Scan for the cell matching the given text and deliver its (x, y) coordinate at center. 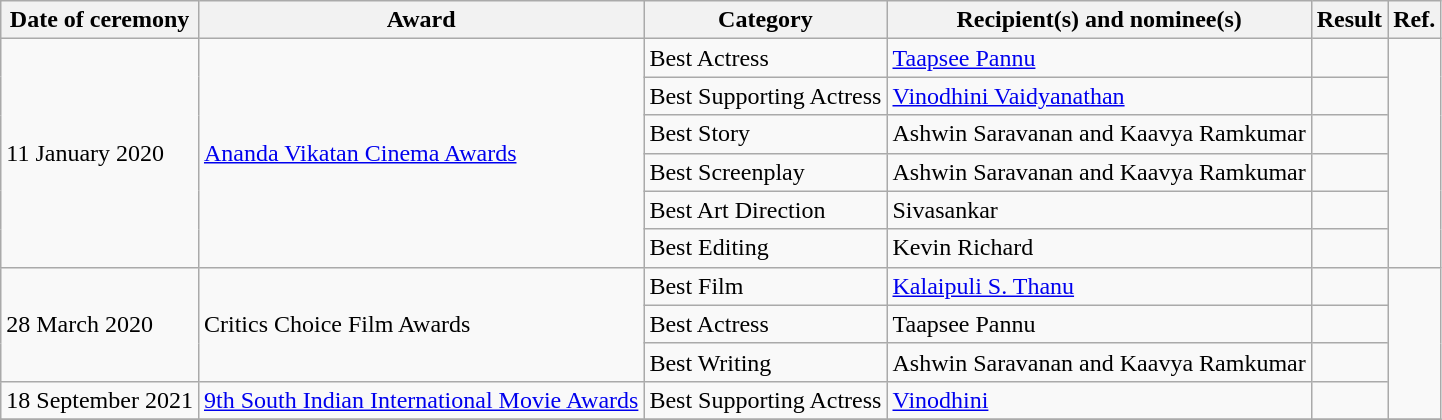
Result (1349, 20)
Award (420, 20)
Vinodhini (1099, 400)
Ref. (1414, 20)
9th South Indian International Movie Awards (420, 400)
28 March 2020 (100, 324)
Best Art Direction (766, 210)
Critics Choice Film Awards (420, 324)
Sivasankar (1099, 210)
Vinodhini Vaidyanathan (1099, 96)
Kalaipuli S. Thanu (1099, 286)
11 January 2020 (100, 153)
Date of ceremony (100, 20)
Best Story (766, 134)
Kevin Richard (1099, 248)
18 September 2021 (100, 400)
Ananda Vikatan Cinema Awards (420, 153)
Category (766, 20)
Best Screenplay (766, 172)
Best Editing (766, 248)
Best Writing (766, 362)
Best Film (766, 286)
Recipient(s) and nominee(s) (1099, 20)
